From the cell containing the given text, extract its center point as [X, Y] coordinate. 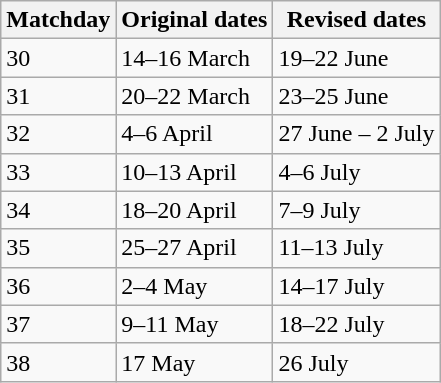
34 [58, 210]
27 June – 2 July [356, 134]
4–6 July [356, 172]
7–9 July [356, 210]
17 May [194, 362]
30 [58, 58]
33 [58, 172]
11–13 July [356, 248]
37 [58, 324]
38 [58, 362]
Original dates [194, 20]
31 [58, 96]
19–22 June [356, 58]
18–20 April [194, 210]
36 [58, 286]
32 [58, 134]
18–22 July [356, 324]
14–17 July [356, 286]
23–25 June [356, 96]
2–4 May [194, 286]
4–6 April [194, 134]
9–11 May [194, 324]
Matchday [58, 20]
10–13 April [194, 172]
26 July [356, 362]
Revised dates [356, 20]
20–22 March [194, 96]
35 [58, 248]
25–27 April [194, 248]
14–16 March [194, 58]
